Provide the [x, y] coordinate of the cell's center where the given text is located.  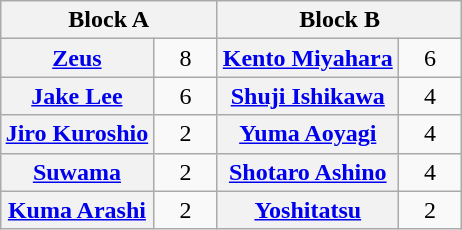
Kento Miyahara [308, 58]
Shotaro Ashino [308, 172]
Zeus [77, 58]
Shuji Ishikawa [308, 96]
Kuma Arashi [77, 210]
Block B [340, 20]
Block A [108, 20]
Jake Lee [77, 96]
Jiro Kuroshio [77, 134]
Suwama [77, 172]
Yuma Aoyagi [308, 134]
8 [186, 58]
Yoshitatsu [308, 210]
